Provide the [x, y] coordinate of the cell's center where the given text is located.  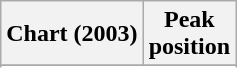
Chart (2003) [72, 34]
Peakposition [189, 34]
